Find where the given text appears and provide that cell's center as [x, y] coordinate. 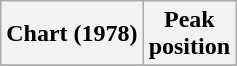
Peakposition [189, 34]
Chart (1978) [72, 34]
